Pinpoint the cell where the given text exists, returning its [X, Y] midpoint coordinate. 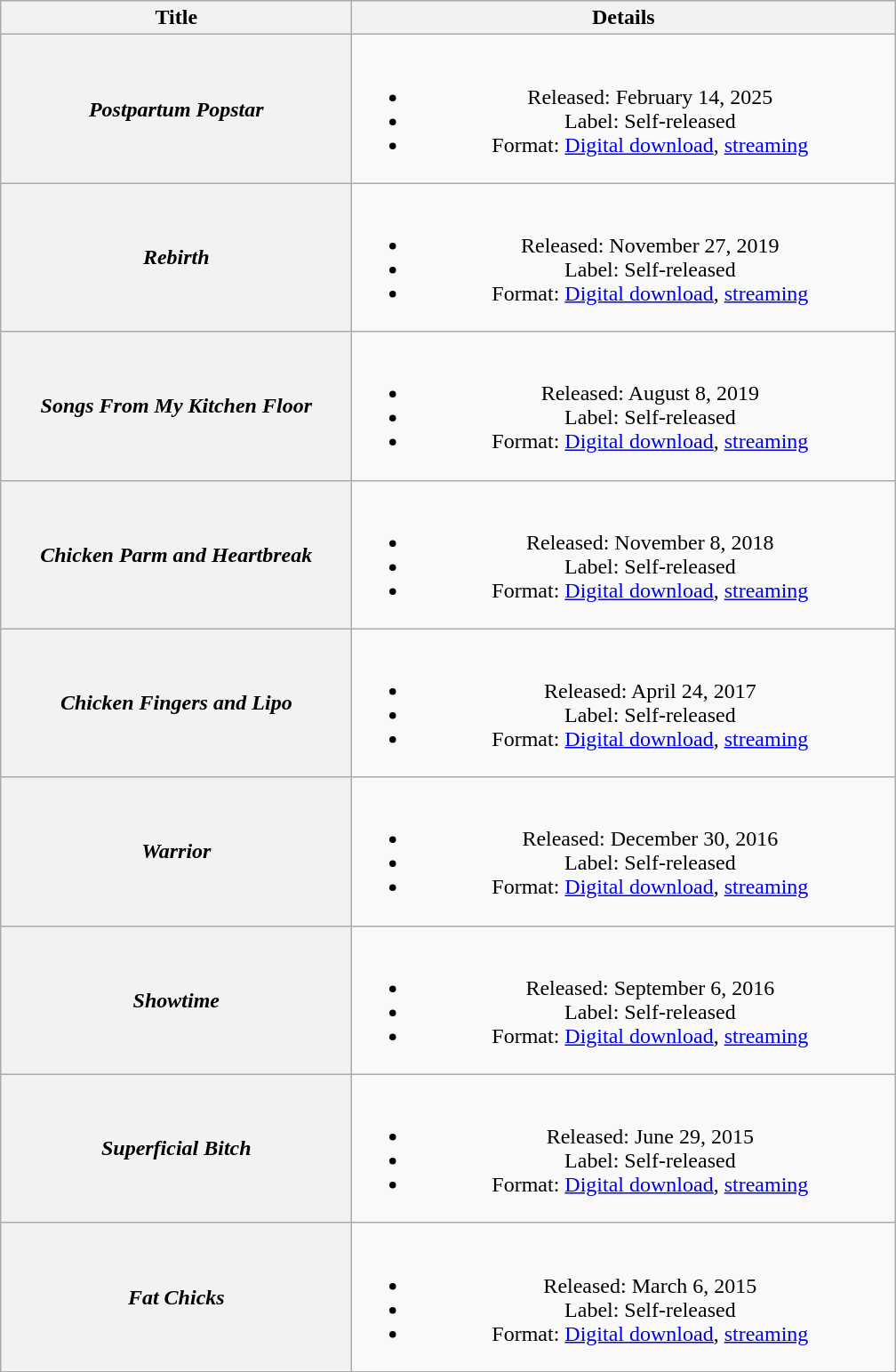
Fat Chicks [176, 1296]
Released: December 30, 2016Label: Self-releasedFormat: Digital download, streaming [624, 852]
Released: June 29, 2015Label: Self-releasedFormat: Digital download, streaming [624, 1149]
Released: August 8, 2019Label: Self-releasedFormat: Digital download, streaming [624, 405]
Released: February 14, 2025Label: Self-releasedFormat: Digital download, streaming [624, 108]
Released: March 6, 2015Label: Self-releasedFormat: Digital download, streaming [624, 1296]
Chicken Parm and Heartbreak [176, 555]
Warrior [176, 852]
Showtime [176, 999]
Released: September 6, 2016Label: Self-releasedFormat: Digital download, streaming [624, 999]
Title [176, 18]
Chicken Fingers and Lipo [176, 702]
Released: November 27, 2019Label: Self-releasedFormat: Digital download, streaming [624, 258]
Released: November 8, 2018Label: Self-releasedFormat: Digital download, streaming [624, 555]
Songs From My Kitchen Floor [176, 405]
Postpartum Popstar [176, 108]
Superficial Bitch [176, 1149]
Released: April 24, 2017Label: Self-releasedFormat: Digital download, streaming [624, 702]
Rebirth [176, 258]
Details [624, 18]
